Extract the [X, Y] coordinate from the center of the cell holding the provided text.  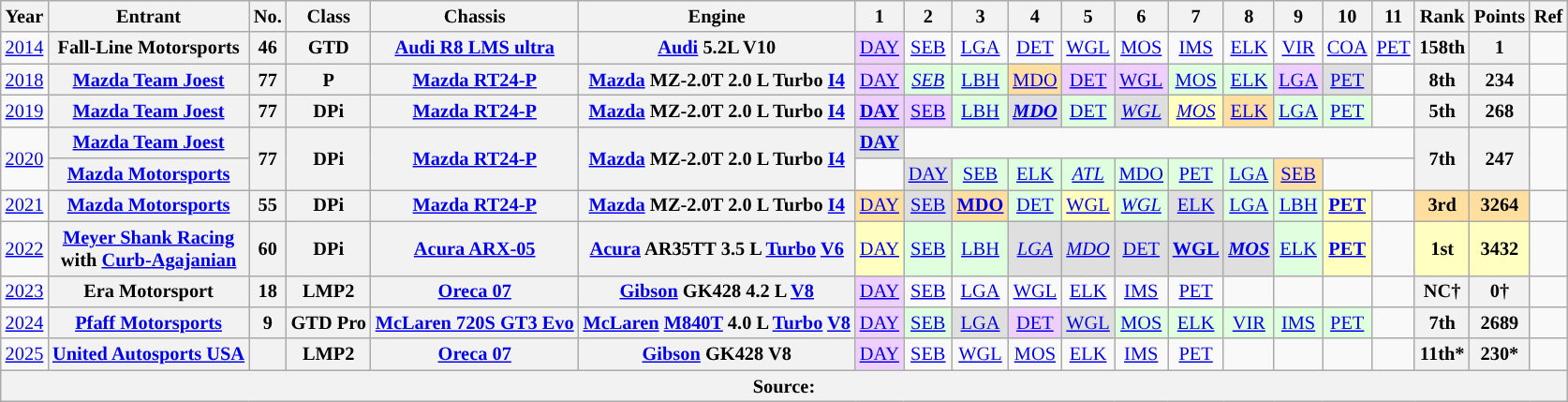
COA [1347, 48]
158th [1442, 48]
2 [928, 16]
11 [1394, 16]
Meyer Shank Racingwith Curb-Agajanian [148, 248]
1st [1442, 248]
234 [1500, 80]
GTD Pro [329, 322]
230* [1500, 354]
Acura AR35TT 3.5 L Turbo V6 [717, 248]
Source: [784, 386]
5 [1088, 16]
2023 [24, 291]
P [329, 80]
7 [1196, 16]
Entrant [148, 16]
Year [24, 16]
268 [1500, 111]
60 [268, 248]
NC† [1442, 291]
2019 [24, 111]
Acura ARX-05 [475, 248]
11th* [1442, 354]
McLaren 720S GT3 Evo [475, 322]
6 [1141, 16]
3rd [1442, 205]
2689 [1500, 322]
8th [1442, 80]
3 [981, 16]
247 [1500, 157]
Ref [1548, 16]
Rank [1442, 16]
2020 [24, 157]
2018 [24, 80]
McLaren M840T 4.0 L Turbo V8 [717, 322]
8 [1249, 16]
0† [1500, 291]
Class [329, 16]
2024 [24, 322]
46 [268, 48]
Audi 5.2L V10 [717, 48]
2025 [24, 354]
Gibson GK428 4.2 L V8 [717, 291]
Fall-Line Motorsports [148, 48]
Chassis [475, 16]
Gibson GK428 V8 [717, 354]
3264 [1500, 205]
2021 [24, 205]
Audi R8 LMS ultra [475, 48]
2022 [24, 248]
Pfaff Motorsports [148, 322]
No. [268, 16]
3432 [1500, 248]
55 [268, 205]
18 [268, 291]
10 [1347, 16]
Era Motorsport [148, 291]
United Autosports USA [148, 354]
Points [1500, 16]
GTD [329, 48]
2014 [24, 48]
Engine [717, 16]
ATL [1088, 174]
4 [1034, 16]
5th [1442, 111]
